Scan for the cell matching the given text and deliver its [X, Y] coordinate at center. 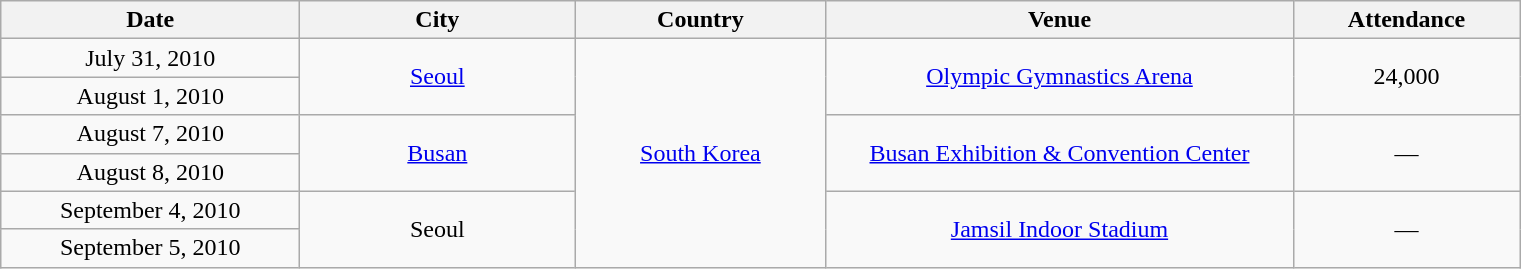
September 4, 2010 [150, 210]
August 7, 2010 [150, 134]
July 31, 2010 [150, 58]
Venue [1060, 20]
24,000 [1406, 77]
Busan [438, 153]
City [438, 20]
September 5, 2010 [150, 248]
South Korea [700, 153]
Date [150, 20]
August 1, 2010 [150, 96]
August 8, 2010 [150, 172]
Jamsil Indoor Stadium [1060, 229]
Country [700, 20]
Olympic Gymnastics Arena [1060, 77]
Busan Exhibition & Convention Center [1060, 153]
Attendance [1406, 20]
